Detect which cell encompasses the target text, then output its [x, y] center coordinate. 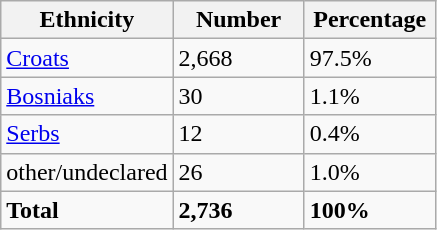
100% [370, 210]
97.5% [370, 58]
0.4% [370, 134]
Croats [87, 58]
2,736 [238, 210]
Ethnicity [87, 20]
other/undeclared [87, 172]
26 [238, 172]
2,668 [238, 58]
Serbs [87, 134]
1.0% [370, 172]
Bosniaks [87, 96]
Total [87, 210]
Number [238, 20]
Percentage [370, 20]
12 [238, 134]
30 [238, 96]
1.1% [370, 96]
